Find where the given text appears and provide that cell's center as [x, y] coordinate. 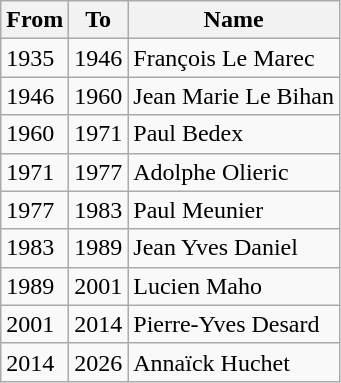
Paul Meunier [234, 210]
From [35, 20]
Pierre-Yves Desard [234, 324]
Paul Bedex [234, 134]
To [98, 20]
Lucien Maho [234, 286]
Jean Yves Daniel [234, 248]
Jean Marie Le Bihan [234, 96]
Name [234, 20]
1935 [35, 58]
Adolphe Olieric [234, 172]
Annaïck Huchet [234, 362]
2026 [98, 362]
François Le Marec [234, 58]
